Capture the cell that displays the provided text and extract its [X, Y] central coordinate. 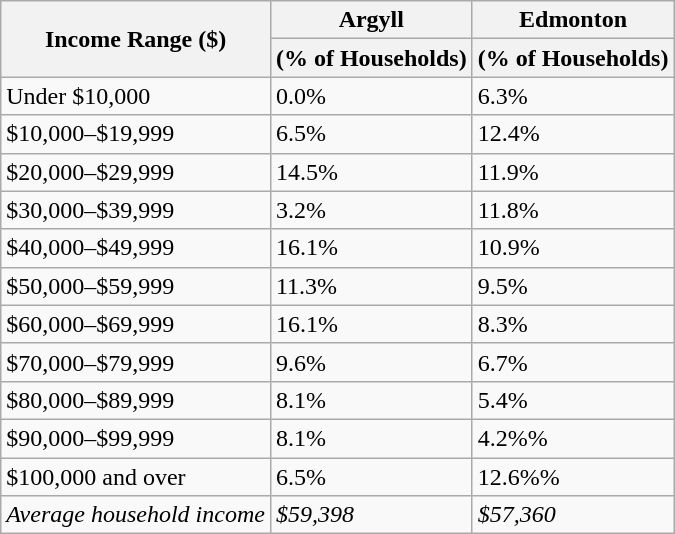
9.5% [573, 286]
$20,000–$29,999 [136, 172]
$100,000 and over [136, 477]
$60,000–$69,999 [136, 324]
8.3% [573, 324]
11.8% [573, 210]
$57,360 [573, 515]
11.9% [573, 172]
4.2%% [573, 438]
Average household income [136, 515]
14.5% [371, 172]
6.7% [573, 362]
$70,000–$79,999 [136, 362]
$50,000–$59,999 [136, 286]
Argyll [371, 20]
11.3% [371, 286]
Edmonton [573, 20]
5.4% [573, 400]
3.2% [371, 210]
$30,000–$39,999 [136, 210]
$90,000–$99,999 [136, 438]
0.0% [371, 96]
$10,000–$19,999 [136, 134]
6.3% [573, 96]
12.4% [573, 134]
Income Range ($) [136, 39]
12.6%% [573, 477]
9.6% [371, 362]
Under $10,000 [136, 96]
10.9% [573, 248]
$59,398 [371, 515]
$80,000–$89,999 [136, 400]
$40,000–$49,999 [136, 248]
